Locate the cell with the specified text and output its (x, y) center coordinate. 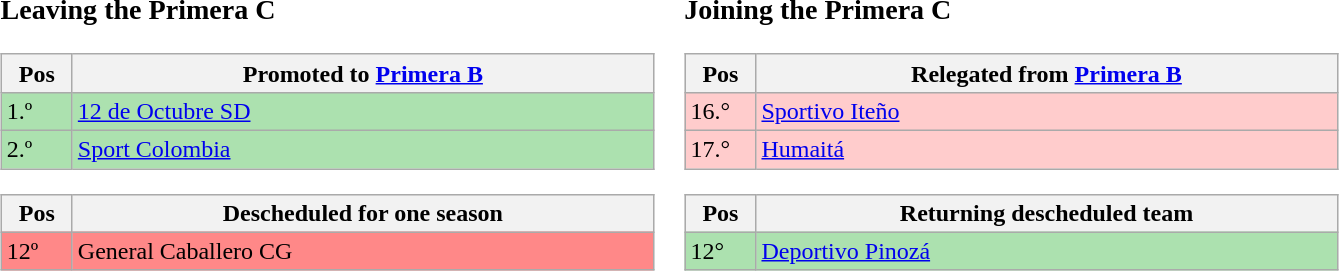
Descheduled for one season (362, 213)
2.º (36, 150)
17.° (720, 150)
12º (36, 251)
Promoted to Primera B (362, 73)
Deportivo Pinozá (1046, 251)
12° (720, 251)
Humaitá (1046, 150)
12 de Octubre SD (362, 111)
Returning descheduled team (1046, 213)
General Caballero CG (362, 251)
Sportivo Iteño (1046, 111)
1.º (36, 111)
Sport Colombia (362, 150)
16.° (720, 111)
Relegated from Primera B (1046, 73)
